Search for the cell housing the specified text and yield its (X, Y) center coordinate. 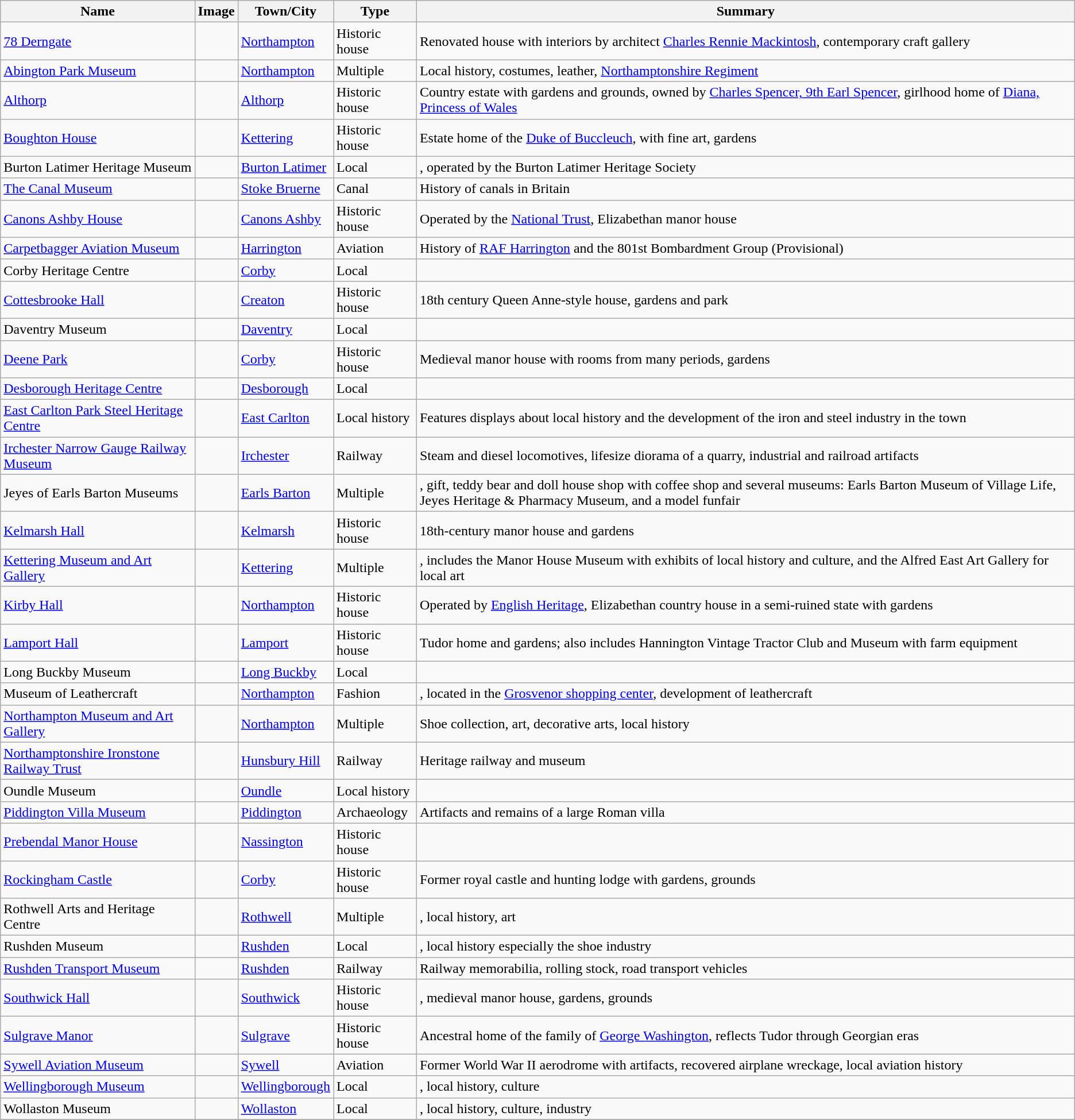
Daventry Museum (98, 329)
, local history, art (745, 917)
Canal (376, 189)
Local history, costumes, leather, Northamptonshire Regiment (745, 71)
Kettering Museum and Art Gallery (98, 567)
, local history, culture, industry (745, 1109)
, local history especially the shoe industry (745, 947)
The Canal Museum (98, 189)
Irchester Narrow Gauge Railway Museum (98, 456)
18th century Queen Anne-style house, gardens and park (745, 300)
Canons Ashby House (98, 218)
Burton Latimer (285, 167)
Desborough (285, 389)
Shoe collection, art, decorative arts, local history (745, 724)
Rothwell Arts and Heritage Centre (98, 917)
Wellingborough (285, 1087)
Southwick (285, 998)
Rushden Transport Museum (98, 968)
Operated by the National Trust, Elizabethan manor house (745, 218)
, includes the Manor House Museum with exhibits of local history and culture, and the Alfred East Art Gallery for local art (745, 567)
Rushden Museum (98, 947)
Harrington (285, 248)
Archaeology (376, 812)
Abington Park Museum (98, 71)
History of RAF Harrington and the 801st Bombardment Group (Provisional) (745, 248)
Kirby Hall (98, 605)
, local history, culture (745, 1087)
Carpetbagger Aviation Museum (98, 248)
Nassington (285, 842)
Boughton House (98, 138)
78 Derngate (98, 41)
Wollaston Museum (98, 1109)
Desborough Heritage Centre (98, 389)
Northampton Museum and Art Gallery (98, 724)
Wollaston (285, 1109)
Town/City (285, 11)
Prebendal Manor House (98, 842)
Sulgrave Manor (98, 1035)
Type (376, 11)
18th-century manor house and gardens (745, 531)
Summary (745, 11)
Steam and diesel locomotives, lifesize diorama of a quarry, industrial and railroad artifacts (745, 456)
Tudor home and gardens; also includes Hannington Vintage Tractor Club and Museum with farm equipment (745, 642)
Canons Ashby (285, 218)
Oundle Museum (98, 790)
Southwick Hall (98, 998)
Museum of Leathercraft (98, 694)
Creaton (285, 300)
Artifacts and remains of a large Roman villa (745, 812)
Rothwell (285, 917)
Piddington Villa Museum (98, 812)
Country estate with gardens and grounds, owned by Charles Spencer, 9th Earl Spencer, girlhood home of Diana, Princess of Wales (745, 100)
Railway memorabilia, rolling stock, road transport vehicles (745, 968)
, located in the Grosvenor shopping center, development of leathercraft (745, 694)
Kelmarsh (285, 531)
Earls Barton (285, 493)
History of canals in Britain (745, 189)
East Carlton (285, 418)
Sywell (285, 1065)
Cottesbrooke Hall (98, 300)
, medieval manor house, gardens, grounds (745, 998)
Deene Park (98, 358)
Stoke Bruerne (285, 189)
Estate home of the Duke of Buccleuch, with fine art, gardens (745, 138)
Long Buckby Museum (98, 672)
Name (98, 11)
Former World War II aerodrome with artifacts, recovered airplane wreckage, local aviation history (745, 1065)
Lamport (285, 642)
Medieval manor house with rooms from many periods, gardens (745, 358)
Burton Latimer Heritage Museum (98, 167)
Kelmarsh Hall (98, 531)
Irchester (285, 456)
Ancestral home of the family of George Washington, reflects Tudor through Georgian eras (745, 1035)
Sywell Aviation Museum (98, 1065)
Hunsbury Hill (285, 760)
Long Buckby (285, 672)
Northamptonshire Ironstone Railway Trust (98, 760)
, operated by the Burton Latimer Heritage Society (745, 167)
Image (216, 11)
Features displays about local history and the development of the iron and steel industry in the town (745, 418)
Operated by English Heritage, Elizabethan country house in a semi-ruined state with gardens (745, 605)
Renovated house with interiors by architect Charles Rennie Mackintosh, contemporary craft gallery (745, 41)
Daventry (285, 329)
Former royal castle and hunting lodge with gardens, grounds (745, 879)
Lamport Hall (98, 642)
Piddington (285, 812)
Rockingham Castle (98, 879)
East Carlton Park Steel Heritage Centre (98, 418)
Corby Heritage Centre (98, 270)
Wellingborough Museum (98, 1087)
Fashion (376, 694)
Oundle (285, 790)
Jeyes of Earls Barton Museums (98, 493)
Sulgrave (285, 1035)
Heritage railway and museum (745, 760)
